Output the [X, Y] coordinate of the center of the cell containing the given text.  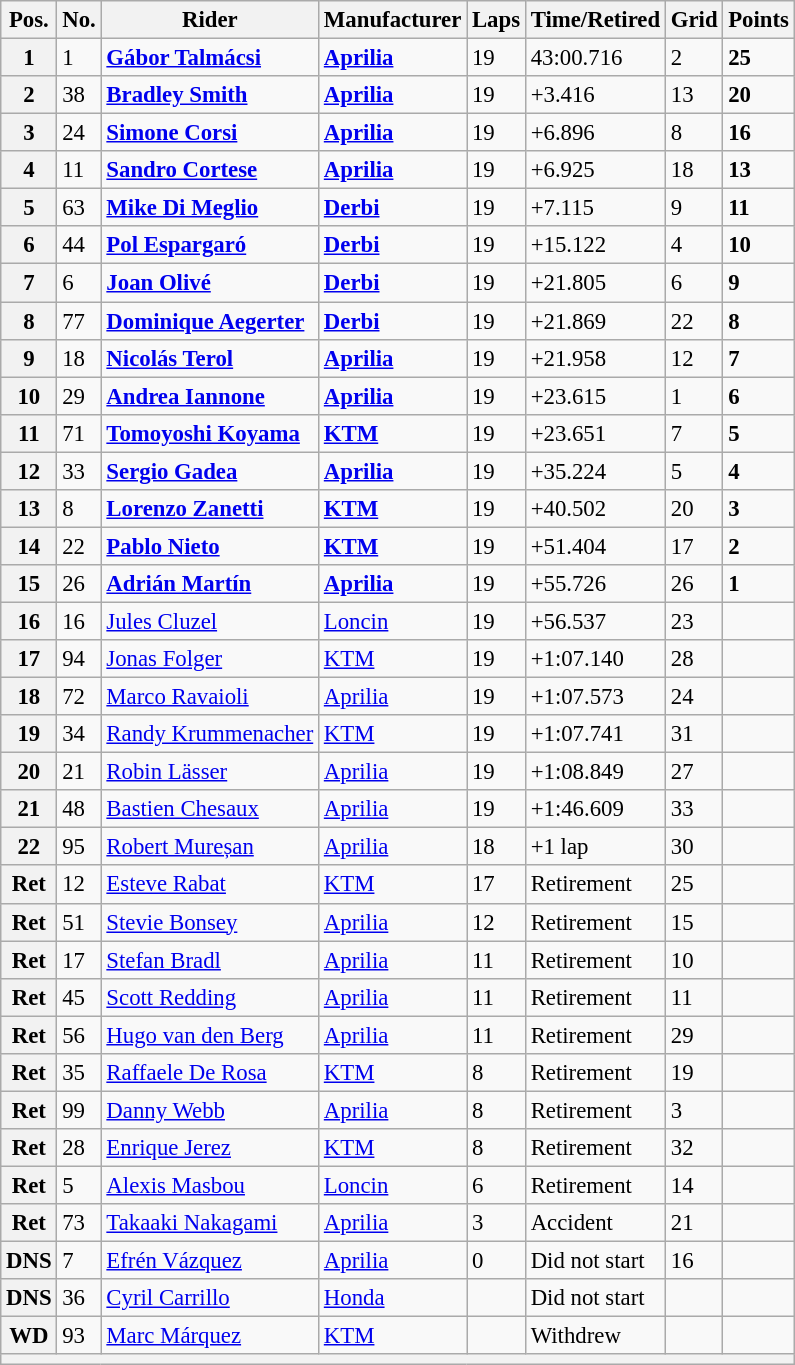
Robert Mureșan [210, 847]
+21.805 [595, 283]
+51.404 [595, 546]
56 [79, 1035]
77 [79, 321]
51 [79, 922]
Sergio Gadea [210, 471]
+1:07.140 [595, 659]
63 [79, 208]
+6.896 [595, 133]
Jules Cluzel [210, 621]
Stevie Bonsey [210, 922]
Bastien Chesaux [210, 809]
48 [79, 809]
95 [79, 847]
Raffaele De Rosa [210, 1073]
Andrea Iannone [210, 396]
Esteve Rabat [210, 885]
72 [79, 697]
+7.115 [595, 208]
+1 lap [595, 847]
+1:07.741 [595, 734]
Withdrew [595, 1336]
+1:46.609 [595, 809]
73 [79, 1223]
Grid [694, 20]
43:00.716 [595, 58]
30 [694, 847]
Tomoyoshi Koyama [210, 433]
Pablo Nieto [210, 546]
34 [79, 734]
44 [79, 245]
Adrián Martín [210, 584]
Alexis Masbou [210, 1185]
Simone Corsi [210, 133]
Rider [210, 20]
Hugo van den Berg [210, 1035]
Pos. [29, 20]
+15.122 [595, 245]
+1:08.849 [595, 772]
23 [694, 621]
Jonas Folger [210, 659]
+35.224 [595, 471]
+55.726 [595, 584]
99 [79, 1110]
+6.925 [595, 170]
+21.869 [595, 321]
Mike Di Meglio [210, 208]
Enrique Jerez [210, 1148]
93 [79, 1336]
27 [694, 772]
Lorenzo Zanetti [210, 509]
+1:07.573 [595, 697]
Marco Ravaioli [210, 697]
Points [758, 20]
Time/Retired [595, 20]
31 [694, 734]
38 [79, 95]
Efrén Vázquez [210, 1261]
WD [29, 1336]
Takaaki Nakagami [210, 1223]
Joan Olivé [210, 283]
Cyril Carrillo [210, 1298]
Sandro Cortese [210, 170]
Accident [595, 1223]
35 [79, 1073]
Danny Webb [210, 1110]
Nicolás Terol [210, 358]
Laps [496, 20]
36 [79, 1298]
45 [79, 997]
Marc Márquez [210, 1336]
+21.958 [595, 358]
+3.416 [595, 95]
+23.615 [595, 396]
Scott Redding [210, 997]
0 [496, 1261]
Stefan Bradl [210, 960]
Bradley Smith [210, 95]
32 [694, 1148]
94 [79, 659]
+56.537 [595, 621]
Pol Espargaró [210, 245]
Robin Lässer [210, 772]
Honda [393, 1298]
+23.651 [595, 433]
Dominique Aegerter [210, 321]
Gábor Talmácsi [210, 58]
Randy Krummenacher [210, 734]
+40.502 [595, 509]
71 [79, 433]
Manufacturer [393, 20]
No. [79, 20]
